Scan for the cell matching the given text and deliver its [X, Y] coordinate at center. 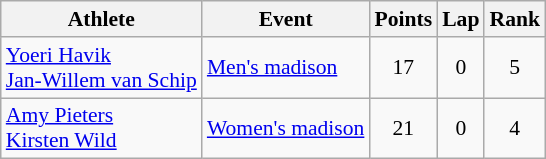
4 [514, 128]
Event [286, 19]
17 [403, 68]
Lap [460, 19]
Rank [514, 19]
Points [403, 19]
Athlete [102, 19]
5 [514, 68]
Men's madison [286, 68]
Women's madison [286, 128]
Yoeri HavikJan-Willem van Schip [102, 68]
Amy PietersKirsten Wild [102, 128]
21 [403, 128]
